Pinpoint the cell where the given text exists, returning its [x, y] midpoint coordinate. 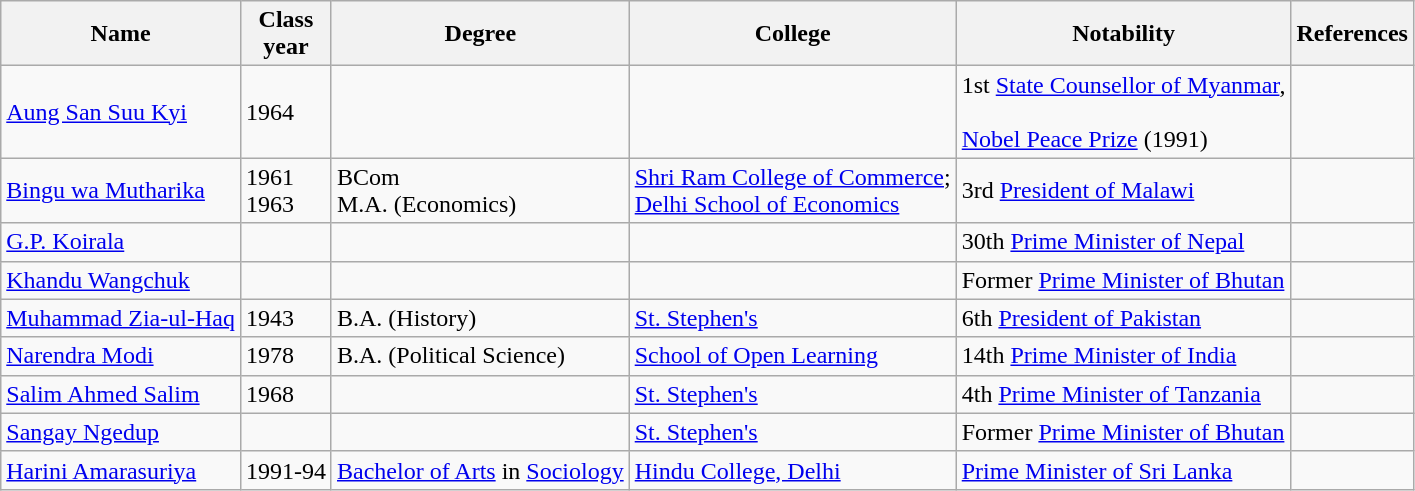
1978 [286, 356]
Degree [480, 34]
Aung San Suu Kyi [121, 112]
Name [121, 34]
6th President of Pakistan [1124, 318]
30th Prime Minister of Nepal [1124, 242]
Notability [1124, 34]
1991-94 [286, 470]
19611963 [286, 190]
Narendra Modi [121, 356]
3rd President of Malawi [1124, 190]
Classyear [286, 34]
B.A. (Political Science) [480, 356]
1943 [286, 318]
1964 [286, 112]
Muhammad Zia-ul-Haq [121, 318]
G.P. Koirala [121, 242]
Shri Ram College of Commerce;Delhi School of Economics [792, 190]
School of Open Learning [792, 356]
References [1352, 34]
B.A. (History) [480, 318]
4th Prime Minister of Tanzania [1124, 394]
Hindu College, Delhi [792, 470]
1st State Counsellor of Myanmar, Nobel Peace Prize (1991) [1124, 112]
Bachelor of Arts in Sociology [480, 470]
14th Prime Minister of India [1124, 356]
Khandu Wangchuk [121, 280]
Harini Amarasuriya [121, 470]
1968 [286, 394]
Bingu wa Mutharika [121, 190]
Salim Ahmed Salim [121, 394]
Prime Minister of Sri Lanka [1124, 470]
Sangay Ngedup [121, 432]
College [792, 34]
BComM.A. (Economics) [480, 190]
